Capture the cell that displays the provided text and extract its [x, y] central coordinate. 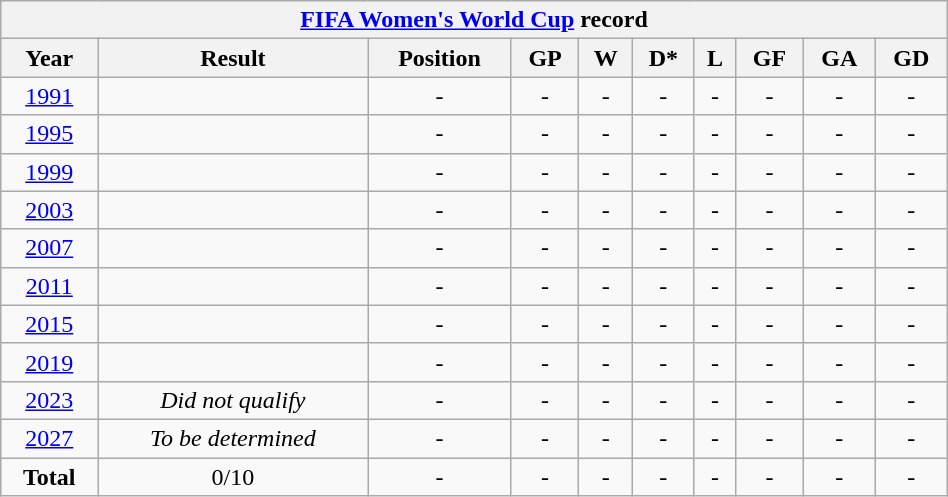
FIFA Women's World Cup record [474, 20]
Year [50, 58]
1991 [50, 96]
Total [50, 477]
2023 [50, 400]
2011 [50, 286]
To be determined [233, 438]
Result [233, 58]
GD [911, 58]
2015 [50, 324]
L [714, 58]
2007 [50, 248]
2027 [50, 438]
0/10 [233, 477]
1995 [50, 134]
GP [545, 58]
GF [770, 58]
2003 [50, 210]
Did not qualify [233, 400]
W [606, 58]
2019 [50, 362]
1999 [50, 172]
GA [839, 58]
D* [664, 58]
Position [440, 58]
